Determine the (x, y) coordinate at the center of the cell enclosing the given text.  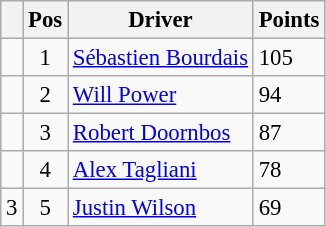
Points (288, 20)
78 (288, 170)
Driver (161, 20)
4 (46, 170)
Alex Tagliani (161, 170)
69 (288, 208)
87 (288, 133)
5 (46, 208)
Will Power (161, 95)
94 (288, 95)
1 (46, 58)
Pos (46, 20)
Justin Wilson (161, 208)
105 (288, 58)
Sébastien Bourdais (161, 58)
2 (46, 95)
Robert Doornbos (161, 133)
